Output the (X, Y) coordinate of the center of the cell containing the given text.  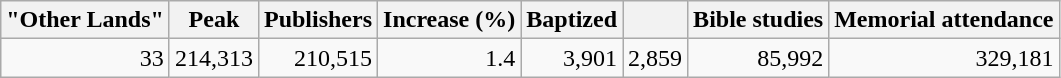
2,859 (656, 58)
214,313 (214, 58)
Memorial attendance (944, 20)
Baptized (572, 20)
85,992 (758, 58)
3,901 (572, 58)
1.4 (450, 58)
210,515 (318, 58)
Bible studies (758, 20)
Increase (%) (450, 20)
329,181 (944, 58)
Peak (214, 20)
33 (86, 58)
"Other Lands" (86, 20)
Publishers (318, 20)
